Return [X, Y] of the center of cell containing provided text 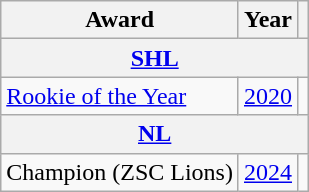
Champion (ZSC Lions) [120, 172]
2020 [268, 96]
NL [155, 134]
Year [268, 20]
SHL [155, 58]
Award [120, 20]
2024 [268, 172]
Rookie of the Year [120, 96]
